Return (x, y) of the center of cell containing provided text 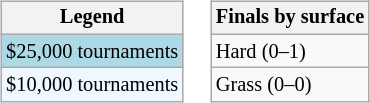
Grass (0–0) (290, 85)
$10,000 tournaments (92, 85)
Legend (92, 18)
Finals by surface (290, 18)
Hard (0–1) (290, 51)
$25,000 tournaments (92, 51)
